Identify which cell holds the provided text, then report its [x, y] central coordinate. 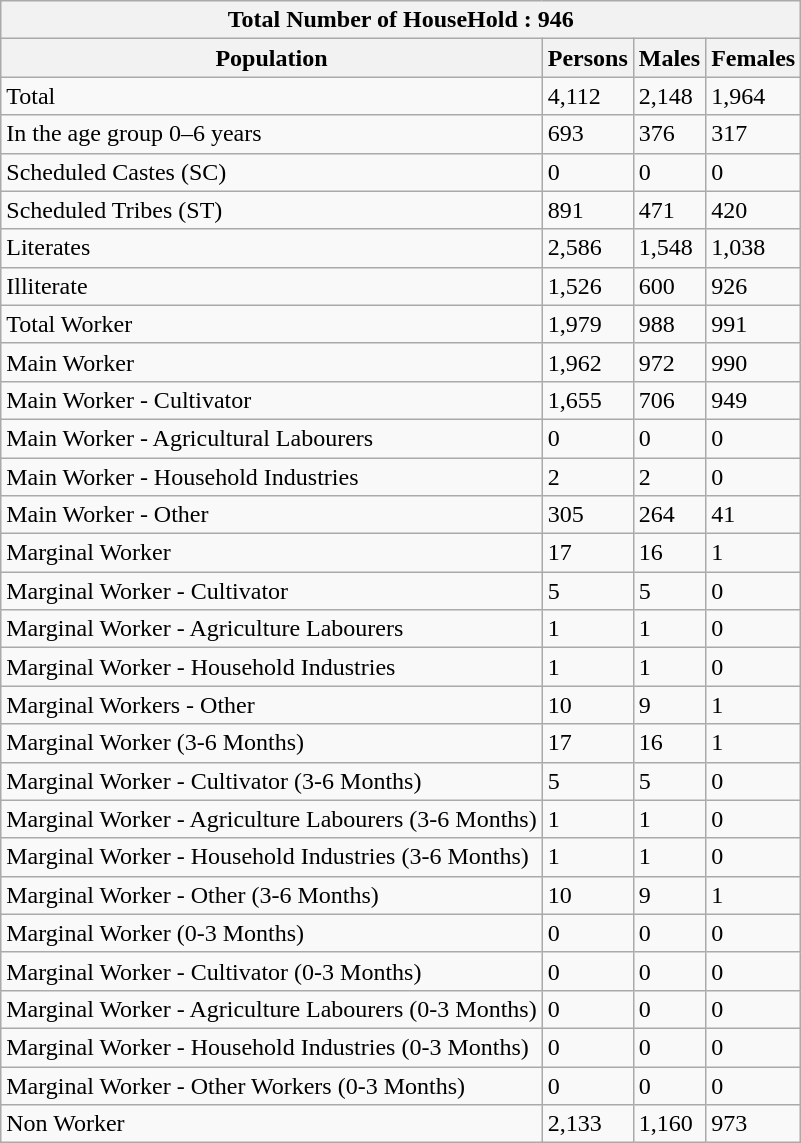
891 [588, 210]
305 [588, 515]
Main Worker [272, 362]
706 [669, 400]
Marginal Worker - Cultivator (0-3 Months) [272, 971]
Marginal Worker (3-6 Months) [272, 743]
Total Worker [272, 324]
988 [669, 324]
Scheduled Castes (SC) [272, 172]
Marginal Worker - Other (3-6 Months) [272, 895]
1,962 [588, 362]
41 [754, 515]
471 [669, 210]
1,548 [669, 248]
Main Worker - Agricultural Labourers [272, 438]
1,160 [669, 1124]
Females [754, 58]
2,586 [588, 248]
Marginal Worker - Household Industries [272, 667]
1,526 [588, 286]
Main Worker - Cultivator [272, 400]
2,133 [588, 1124]
Main Worker - Other [272, 515]
1,655 [588, 400]
693 [588, 134]
Total Number of HouseHold : 946 [401, 20]
991 [754, 324]
949 [754, 400]
Scheduled Tribes (ST) [272, 210]
1,979 [588, 324]
600 [669, 286]
Marginal Worker - Agriculture Labourers (0-3 Months) [272, 1009]
Marginal Worker [272, 553]
264 [669, 515]
420 [754, 210]
Population [272, 58]
Marginal Worker - Cultivator [272, 591]
Marginal Workers - Other [272, 705]
Marginal Worker - Other Workers (0-3 Months) [272, 1085]
Persons [588, 58]
1,038 [754, 248]
Literates [272, 248]
Marginal Worker - Cultivator (3-6 Months) [272, 781]
1,964 [754, 96]
990 [754, 362]
Non Worker [272, 1124]
Main Worker - Household Industries [272, 477]
972 [669, 362]
Marginal Worker - Household Industries (0-3 Months) [272, 1047]
Marginal Worker - Household Industries (3-6 Months) [272, 857]
376 [669, 134]
4,112 [588, 96]
Marginal Worker - Agriculture Labourers (3-6 Months) [272, 819]
317 [754, 134]
Males [669, 58]
Total [272, 96]
Marginal Worker (0-3 Months) [272, 933]
Marginal Worker - Agriculture Labourers [272, 629]
Illiterate [272, 286]
926 [754, 286]
In the age group 0–6 years [272, 134]
2,148 [669, 96]
973 [754, 1124]
